Provide the (X, Y) coordinate of the cell's center where the given text is located.  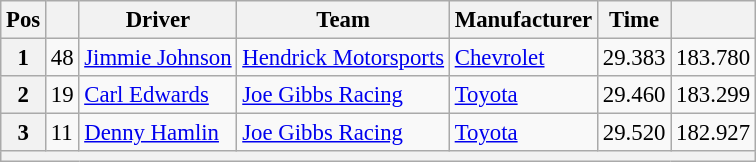
29.520 (634, 133)
Jimmie Johnson (158, 58)
48 (62, 58)
19 (62, 95)
29.460 (634, 95)
Hendrick Motorsports (343, 58)
3 (24, 133)
Chevrolet (523, 58)
Driver (158, 20)
183.299 (714, 95)
2 (24, 95)
1 (24, 58)
Manufacturer (523, 20)
182.927 (714, 133)
Time (634, 20)
Pos (24, 20)
11 (62, 133)
Denny Hamlin (158, 133)
Team (343, 20)
Carl Edwards (158, 95)
29.383 (634, 58)
183.780 (714, 58)
